Scan for the cell matching the given text and deliver its (x, y) coordinate at center. 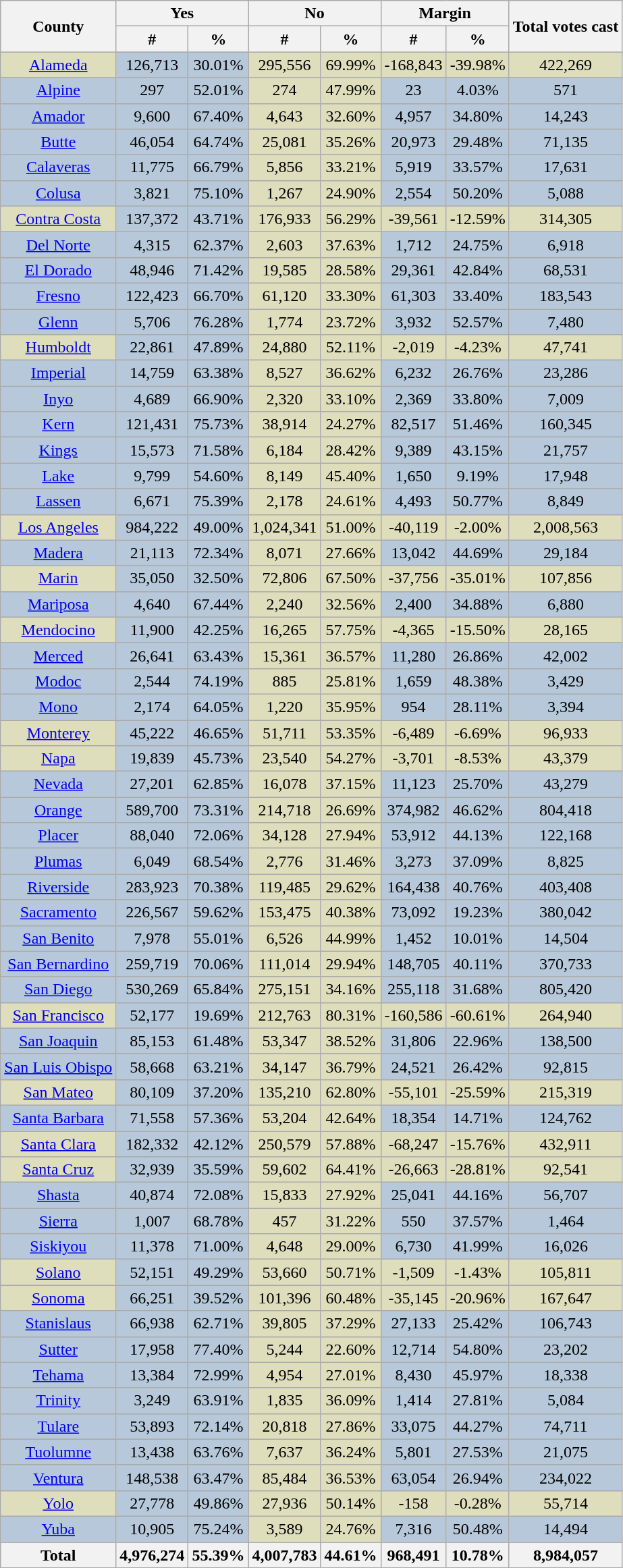
71.42% (219, 270)
20,818 (285, 1426)
-40,119 (413, 527)
50.20% (478, 193)
160,345 (566, 425)
25,041 (413, 1195)
25.42% (478, 1324)
-2.00% (478, 527)
Tuolumne (58, 1452)
13,438 (153, 1452)
3,249 (153, 1401)
1,712 (413, 244)
50.14% (351, 1503)
San Benito (58, 938)
-1.43% (478, 1272)
14,504 (566, 938)
57.88% (351, 1144)
Mariposa (58, 604)
550 (413, 1221)
32.50% (219, 578)
43,379 (566, 759)
Santa Barbara (58, 1118)
San Mateo (58, 1092)
29.62% (351, 887)
14,494 (566, 1529)
Butte (58, 142)
40.11% (478, 964)
6,671 (153, 502)
Stanislaus (58, 1324)
34.16% (351, 990)
-37,756 (413, 578)
274 (285, 90)
14,759 (153, 373)
3,273 (413, 861)
45,222 (153, 732)
42.12% (219, 1144)
119,485 (285, 887)
36.09% (351, 1401)
2,400 (413, 604)
63.21% (219, 1066)
64.74% (219, 142)
Yolo (58, 1503)
4,648 (285, 1247)
44.69% (478, 553)
34,147 (285, 1066)
-35.01% (478, 578)
Santa Clara (58, 1144)
101,396 (285, 1298)
80,109 (153, 1092)
164,438 (413, 887)
212,763 (285, 1015)
589,700 (153, 810)
968,491 (413, 1555)
42.84% (478, 270)
9,799 (153, 476)
47,741 (566, 348)
24.75% (478, 244)
Total (58, 1555)
63.91% (219, 1401)
1,414 (413, 1401)
61.48% (219, 1041)
8,825 (566, 861)
4,643 (285, 116)
48,946 (153, 270)
50.48% (478, 1529)
44.27% (478, 1426)
23,202 (566, 1349)
Colusa (58, 193)
41.99% (478, 1247)
38,914 (285, 425)
121,431 (153, 425)
111,014 (285, 964)
88,040 (153, 836)
71.58% (219, 450)
-6.69% (478, 732)
75.24% (219, 1529)
50.77% (478, 502)
6,880 (566, 604)
Nevada (58, 784)
67.50% (351, 578)
33,075 (413, 1426)
Fresno (58, 296)
885 (285, 681)
122,423 (153, 296)
34.88% (478, 604)
48.38% (478, 681)
45.73% (219, 759)
182,332 (153, 1144)
7,480 (566, 322)
-15.50% (478, 630)
1,774 (285, 322)
26.76% (478, 373)
61,120 (285, 296)
137,372 (153, 219)
72,806 (285, 578)
72.14% (219, 1426)
264,940 (566, 1015)
10.78% (478, 1555)
Amador (58, 116)
96,933 (566, 732)
Kern (58, 425)
29,184 (566, 553)
53,912 (413, 836)
Ventura (58, 1478)
66,938 (153, 1324)
3,429 (566, 681)
33.57% (478, 167)
18,338 (566, 1375)
Sacramento (58, 913)
176,933 (285, 219)
67.44% (219, 604)
6,730 (413, 1247)
138,500 (566, 1041)
26.42% (478, 1066)
17,958 (153, 1349)
11,280 (413, 655)
18,354 (413, 1118)
37.63% (351, 244)
7,637 (285, 1452)
-15.76% (478, 1144)
25.70% (478, 784)
15,833 (285, 1195)
63.76% (219, 1452)
5,919 (413, 167)
66.90% (219, 399)
126,713 (153, 65)
72.34% (219, 553)
92,815 (566, 1066)
15,361 (285, 655)
804,418 (566, 810)
47.89% (219, 348)
45.40% (351, 476)
32.60% (351, 116)
4,007,783 (285, 1555)
295,556 (285, 65)
432,911 (566, 1144)
26,641 (153, 655)
283,923 (153, 887)
805,420 (566, 990)
-20.96% (478, 1298)
5,856 (285, 167)
75.39% (219, 502)
8,149 (285, 476)
17,631 (566, 167)
571 (566, 90)
34.80% (478, 116)
-4.23% (478, 348)
22,861 (153, 348)
107,856 (566, 578)
71.00% (219, 1247)
19.69% (219, 1015)
Modoc (58, 681)
23.72% (351, 322)
2,603 (285, 244)
37.09% (478, 861)
Humboldt (58, 348)
9,389 (413, 450)
44.13% (478, 836)
Sierra (58, 1221)
Siskiyou (58, 1247)
4.03% (478, 90)
San Bernardino (58, 964)
1,267 (285, 193)
167,647 (566, 1298)
5,084 (566, 1401)
29.94% (351, 964)
2,544 (153, 681)
64.05% (219, 707)
11,378 (153, 1247)
54.27% (351, 759)
66,251 (153, 1298)
27,133 (413, 1324)
36.62% (351, 373)
46.62% (478, 810)
23,540 (285, 759)
40.38% (351, 913)
33.21% (351, 167)
374,982 (413, 810)
44.16% (478, 1195)
-1,509 (413, 1272)
49.86% (219, 1503)
6,918 (566, 244)
23 (413, 90)
46,054 (153, 142)
16,265 (285, 630)
32,939 (153, 1170)
31,806 (413, 1041)
27,936 (285, 1503)
51.46% (478, 425)
No (315, 13)
37.57% (478, 1221)
-0.28% (478, 1503)
El Dorado (58, 270)
52.11% (351, 348)
44.99% (351, 938)
6,184 (285, 450)
5,801 (413, 1452)
27.94% (351, 836)
42.25% (219, 630)
530,269 (153, 990)
24,521 (413, 1066)
275,151 (285, 990)
-68,247 (413, 1144)
234,022 (566, 1478)
24.61% (351, 502)
27.81% (478, 1401)
Inyo (58, 399)
San Diego (58, 990)
Del Norte (58, 244)
2,776 (285, 861)
32.56% (351, 604)
69.99% (351, 65)
183,543 (566, 296)
1,007 (153, 1221)
26.94% (478, 1478)
21,075 (566, 1452)
954 (413, 707)
27.92% (351, 1195)
33.40% (478, 296)
54.60% (219, 476)
Marin (58, 578)
4,957 (413, 116)
42,002 (566, 655)
8,984,057 (566, 1555)
-2,019 (413, 348)
Lassen (58, 502)
148,538 (153, 1478)
1,220 (285, 707)
26.86% (478, 655)
Mendocino (58, 630)
47.99% (351, 90)
68.54% (219, 861)
6,232 (413, 373)
Imperial (58, 373)
-25.59% (478, 1092)
Alameda (58, 65)
3,821 (153, 193)
65.84% (219, 990)
39,805 (285, 1324)
2,240 (285, 604)
35,050 (153, 578)
31.22% (351, 1221)
3,394 (566, 707)
14,243 (566, 116)
226,567 (153, 913)
Calaveras (58, 167)
8,527 (285, 373)
37.20% (219, 1092)
1,024,341 (285, 527)
31.68% (478, 990)
1,659 (413, 681)
36.57% (351, 655)
Placer (58, 836)
59.62% (219, 913)
122,168 (566, 836)
Total votes cast (566, 26)
457 (285, 1221)
30.01% (219, 65)
57.36% (219, 1118)
54.80% (478, 1349)
82,517 (413, 425)
5,088 (566, 193)
70.06% (219, 964)
24,880 (285, 348)
24.76% (351, 1529)
63.38% (219, 373)
19,585 (285, 270)
37.29% (351, 1324)
35.26% (351, 142)
12,714 (413, 1349)
255,118 (413, 990)
-28.81% (478, 1170)
Los Angeles (58, 527)
215,319 (566, 1092)
7,009 (566, 399)
44.61% (351, 1555)
153,475 (285, 913)
23,286 (566, 373)
40.76% (478, 887)
52,177 (153, 1015)
22.96% (478, 1041)
Madera (58, 553)
4,315 (153, 244)
43.71% (219, 219)
52,151 (153, 1272)
16,026 (566, 1247)
-26,663 (413, 1170)
27,201 (153, 784)
55.01% (219, 938)
135,210 (285, 1092)
36.79% (351, 1066)
63,054 (413, 1478)
4,954 (285, 1375)
64.41% (351, 1170)
2,174 (153, 707)
75.10% (219, 193)
10,905 (153, 1529)
370,733 (566, 964)
1,650 (413, 476)
250,579 (285, 1144)
-60.61% (478, 1015)
-8.53% (478, 759)
53,893 (153, 1426)
9,600 (153, 116)
Orange (58, 810)
36.53% (351, 1478)
67.40% (219, 116)
314,305 (566, 219)
29,361 (413, 270)
-12.59% (478, 219)
8,849 (566, 502)
77.40% (219, 1349)
75.73% (219, 425)
27.01% (351, 1375)
Solano (58, 1272)
45.97% (478, 1375)
-39,561 (413, 219)
4,640 (153, 604)
71,135 (566, 142)
56,707 (566, 1195)
Yes (182, 13)
Lake (58, 476)
Merced (58, 655)
31.46% (351, 861)
Margin (445, 13)
72.08% (219, 1195)
21,757 (566, 450)
Mono (58, 707)
5,706 (153, 322)
214,718 (285, 810)
2,008,563 (566, 527)
51,711 (285, 732)
19.23% (478, 913)
297 (153, 90)
5,244 (285, 1349)
66.79% (219, 167)
29.48% (478, 142)
80.31% (351, 1015)
27.86% (351, 1426)
Santa Cruz (58, 1170)
39.52% (219, 1298)
1,464 (566, 1221)
2,554 (413, 193)
27,778 (153, 1503)
62.37% (219, 244)
72.06% (219, 836)
21,113 (153, 553)
50.71% (351, 1272)
92,541 (566, 1170)
1,452 (413, 938)
62.80% (351, 1092)
259,719 (153, 964)
25,081 (285, 142)
61,303 (413, 296)
27.66% (351, 553)
22.60% (351, 1349)
4,689 (153, 399)
9.19% (478, 476)
-4,365 (413, 630)
55,714 (566, 1503)
58,668 (153, 1066)
43.15% (478, 450)
1,835 (285, 1401)
73.31% (219, 810)
10.01% (478, 938)
3,932 (413, 322)
59,602 (285, 1170)
33.10% (351, 399)
Yuba (58, 1529)
28.58% (351, 270)
Trinity (58, 1401)
-39.98% (478, 65)
124,762 (566, 1118)
20,973 (413, 142)
-168,843 (413, 65)
51.00% (351, 527)
53,204 (285, 1118)
72.99% (219, 1375)
28.42% (351, 450)
Glenn (58, 322)
San Francisco (58, 1015)
-158 (413, 1503)
35.59% (219, 1170)
42.64% (351, 1118)
Plumas (58, 861)
14.71% (478, 1118)
71,558 (153, 1118)
Shasta (58, 1195)
Napa (58, 759)
49.29% (219, 1272)
19,839 (153, 759)
40,874 (153, 1195)
24.90% (351, 193)
13,042 (413, 553)
85,484 (285, 1478)
Sonoma (58, 1298)
6,049 (153, 861)
60.48% (351, 1298)
25.81% (351, 681)
28,165 (566, 630)
74,711 (566, 1426)
85,153 (153, 1041)
62.71% (219, 1324)
County (58, 26)
7,978 (153, 938)
68.78% (219, 1221)
Kings (58, 450)
55.39% (219, 1555)
36.24% (351, 1452)
4,493 (413, 502)
106,743 (566, 1324)
San Joaquin (58, 1041)
Sutter (58, 1349)
Riverside (58, 887)
11,900 (153, 630)
24.27% (351, 425)
-35,145 (413, 1298)
53,660 (285, 1272)
34,128 (285, 836)
15,573 (153, 450)
-6,489 (413, 732)
7,316 (413, 1529)
-3,701 (413, 759)
8,071 (285, 553)
70.38% (219, 887)
62.85% (219, 784)
380,042 (566, 913)
28.11% (478, 707)
26.69% (351, 810)
422,269 (566, 65)
148,705 (413, 964)
66.70% (219, 296)
2,178 (285, 502)
27.53% (478, 1452)
56.29% (351, 219)
52.01% (219, 90)
43,279 (566, 784)
68,531 (566, 270)
8,430 (413, 1375)
76.28% (219, 322)
16,078 (285, 784)
57.75% (351, 630)
San Luis Obispo (58, 1066)
37.15% (351, 784)
17,948 (566, 476)
33.80% (478, 399)
Contra Costa (58, 219)
73,092 (413, 913)
Monterey (58, 732)
33.30% (351, 296)
Tehama (58, 1375)
Tulare (58, 1426)
52.57% (478, 322)
403,408 (566, 887)
3,589 (285, 1529)
38.52% (351, 1041)
2,369 (413, 399)
11,775 (153, 167)
13,384 (153, 1375)
63.47% (219, 1478)
53,347 (285, 1041)
49.00% (219, 527)
984,222 (153, 527)
Alpine (58, 90)
-55,101 (413, 1092)
63.43% (219, 655)
11,123 (413, 784)
-160,586 (413, 1015)
29.00% (351, 1247)
2,320 (285, 399)
53.35% (351, 732)
105,811 (566, 1272)
46.65% (219, 732)
6,526 (285, 938)
35.95% (351, 707)
74.19% (219, 681)
4,976,274 (153, 1555)
